Scan for the cell matching the given text and deliver its [x, y] coordinate at center. 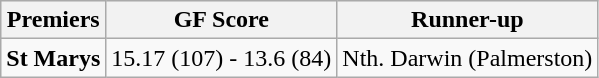
Premiers [54, 20]
Nth. Darwin (Palmerston) [468, 58]
St Marys [54, 58]
15.17 (107) - 13.6 (84) [222, 58]
GF Score [222, 20]
Runner-up [468, 20]
